Search for the cell housing the specified text and yield its (X, Y) center coordinate. 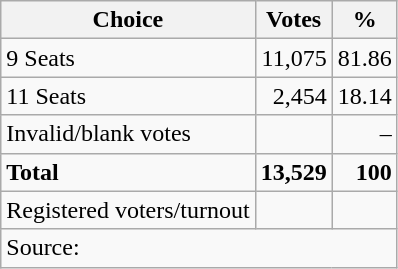
18.14 (364, 96)
11 Seats (128, 96)
% (364, 20)
2,454 (294, 96)
100 (364, 172)
Source: (199, 248)
Votes (294, 20)
81.86 (364, 58)
– (364, 134)
13,529 (294, 172)
Invalid/blank votes (128, 134)
Total (128, 172)
Registered voters/turnout (128, 210)
Choice (128, 20)
9 Seats (128, 58)
11,075 (294, 58)
